Pinpoint the cell where the given text exists, returning its (x, y) midpoint coordinate. 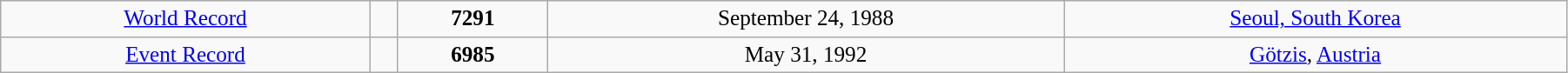
Event Record (185, 55)
September 24, 1988 (806, 19)
Götzis, Austria (1316, 55)
Seoul, South Korea (1316, 19)
May 31, 1992 (806, 55)
World Record (185, 19)
6985 (472, 55)
7291 (472, 19)
